Search for the cell housing the specified text and yield its [x, y] center coordinate. 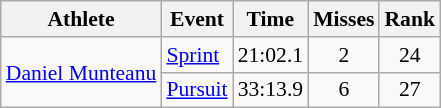
Misses [344, 19]
Daniel Munteanu [82, 72]
2 [344, 55]
Pursuit [196, 90]
Time [270, 19]
Rank [410, 19]
21:02.1 [270, 55]
Sprint [196, 55]
33:13.9 [270, 90]
6 [344, 90]
Athlete [82, 19]
27 [410, 90]
24 [410, 55]
Event [196, 19]
